Search for the cell housing the specified text and yield its (x, y) center coordinate. 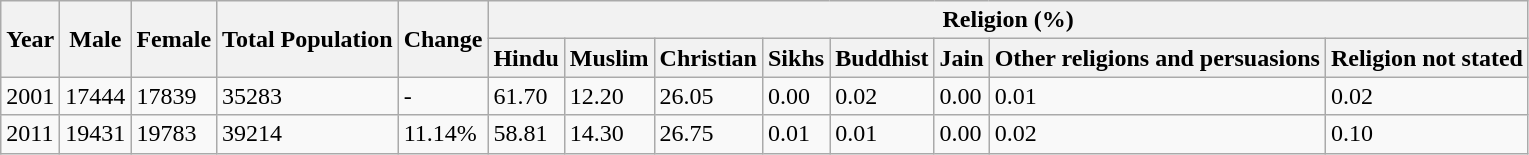
12.20 (609, 96)
Male (96, 39)
Sikhs (796, 58)
Hindu (526, 58)
Total Population (308, 39)
Muslim (609, 58)
2001 (30, 96)
Year (30, 39)
61.70 (526, 96)
Other religions and persuasions (1157, 58)
Religion not stated (1426, 58)
14.30 (609, 134)
17839 (174, 96)
39214 (308, 134)
0.10 (1426, 134)
17444 (96, 96)
2011 (30, 134)
26.75 (708, 134)
11.14% (443, 134)
19783 (174, 134)
58.81 (526, 134)
Religion (%) (1008, 20)
Jain (962, 58)
- (443, 96)
Christian (708, 58)
26.05 (708, 96)
19431 (96, 134)
Change (443, 39)
Buddhist (882, 58)
35283 (308, 96)
Female (174, 39)
